Detect which cell encompasses the target text, then output its [x, y] center coordinate. 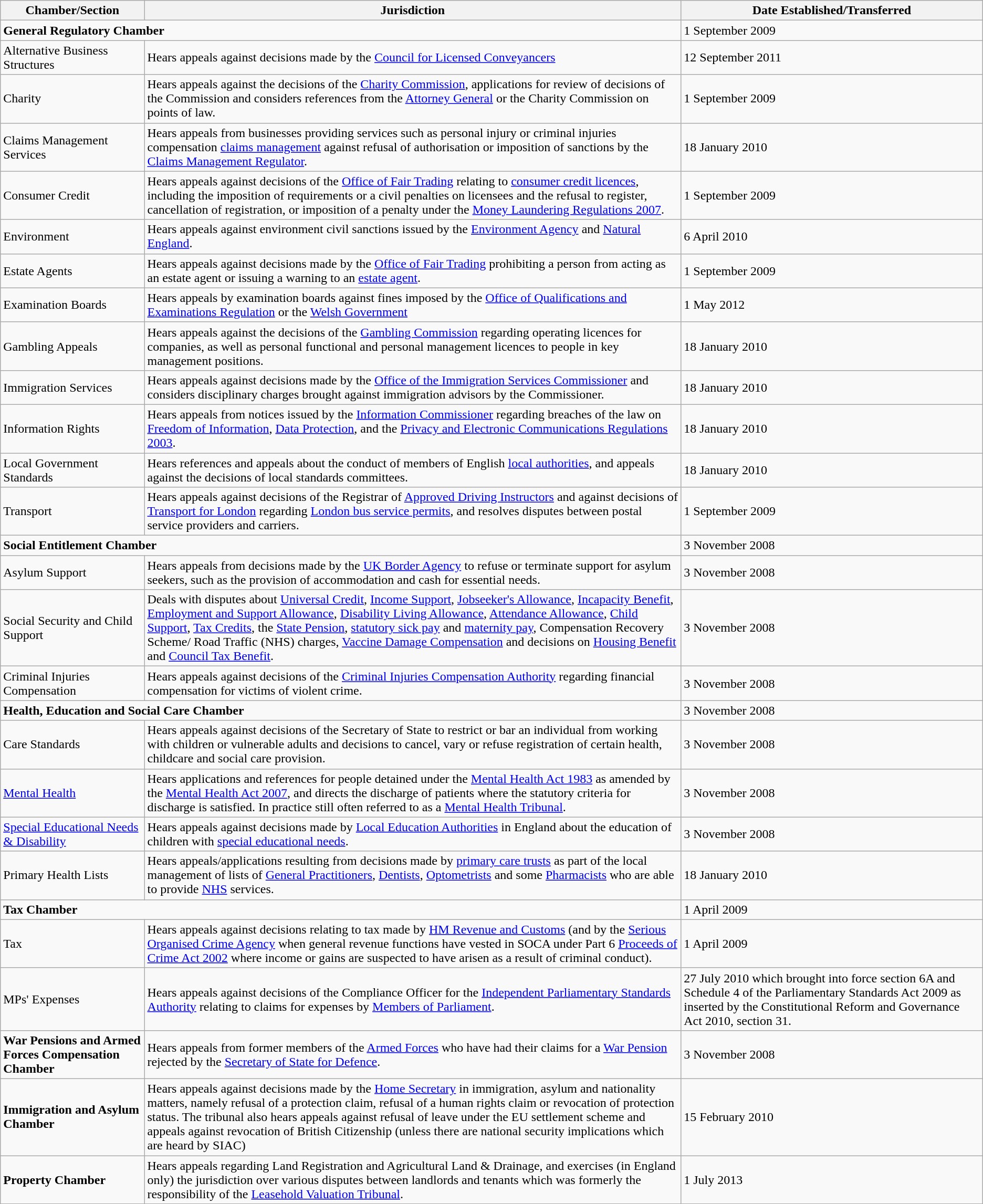
1 July 2013 [832, 1179]
12 September 2011 [832, 58]
Social Entitlement Chamber [341, 546]
War Pensions and Armed Forces Compensation Chamber [72, 1054]
Immigration and Asylum Chamber [72, 1117]
Health, Education and Social Care Chamber [341, 710]
Hears appeals against decisions made by the Council for Licensed Conveyancers [413, 58]
Property Chamber [72, 1179]
Primary Health Lists [72, 875]
Consumer Credit [72, 195]
6 April 2010 [832, 236]
Examination Boards [72, 305]
Local Government Standards [72, 469]
Transport [72, 511]
Mental Health [72, 793]
Hears appeals from former members of the Armed Forces who have had their claims for a War Pension rejected by the Secretary of State for Defence. [413, 1054]
Tax Chamber [341, 909]
Estate Agents [72, 271]
Hears appeals by examination boards against fines imposed by the Office of Qualifications and Examinations Regulation or the Welsh Government [413, 305]
Gambling Appeals [72, 346]
Asylum Support [72, 572]
Criminal Injuries Compensation [72, 684]
Information Rights [72, 428]
Tax [72, 944]
Hears appeals against decisions of the Criminal Injuries Compensation Authority regarding financial compensation for victims of violent crime. [413, 684]
Care Standards [72, 745]
General Regulatory Chamber [341, 30]
Charity [72, 99]
Alternative Business Structures [72, 58]
MPs' Expenses [72, 999]
Hears appeals against environment civil sanctions issued by the Environment Agency and Natural England. [413, 236]
Hears appeals against decisions made by Local Education Authorities in England about the education of children with special educational needs. [413, 834]
Jurisdiction [413, 11]
Claims Management Services [72, 147]
15 February 2010 [832, 1117]
Special Educational Needs & Disability [72, 834]
1 May 2012 [832, 305]
Environment [72, 236]
Social Security and Child Support [72, 628]
Immigration Services [72, 388]
Date Established/Transferred [832, 11]
Chamber/Section [72, 11]
